Detect which cell encompasses the target text, then output its [x, y] center coordinate. 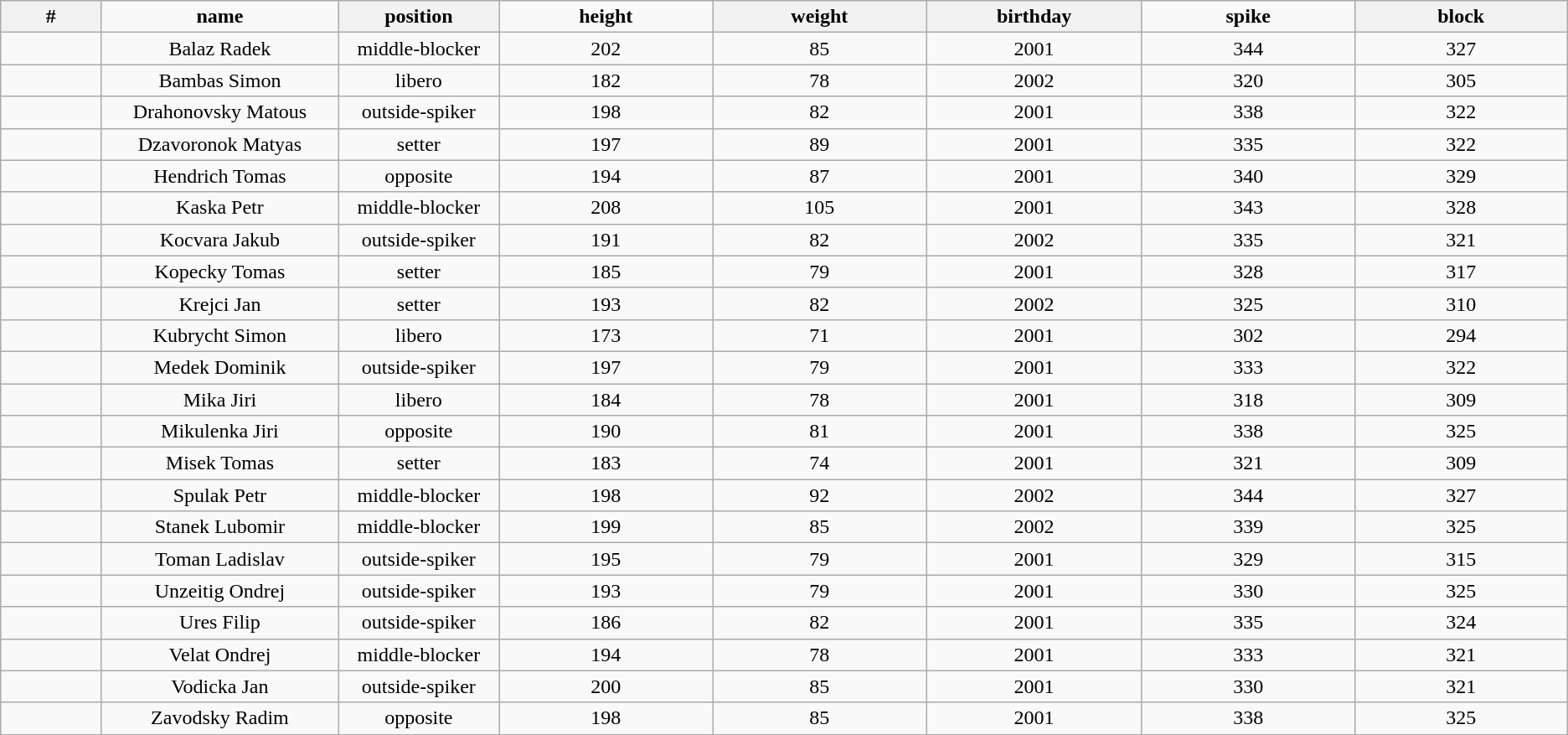
spike [1248, 17]
# [51, 17]
Unzeitig Ondrej [219, 591]
Drahonovsky Matous [219, 112]
Toman Ladislav [219, 559]
343 [1248, 208]
339 [1248, 527]
Velat Ondrej [219, 655]
200 [606, 686]
Kubrycht Simon [219, 335]
birthday [1034, 17]
190 [606, 432]
Mikulenka Jiri [219, 432]
Bambas Simon [219, 80]
92 [819, 495]
105 [819, 208]
height [606, 17]
199 [606, 527]
position [419, 17]
Medek Dominik [219, 367]
317 [1461, 272]
Zavodsky Radim [219, 718]
184 [606, 400]
191 [606, 240]
320 [1248, 80]
name [219, 17]
81 [819, 432]
71 [819, 335]
182 [606, 80]
183 [606, 463]
186 [606, 623]
89 [819, 144]
Balaz Radek [219, 49]
Spulak Petr [219, 495]
195 [606, 559]
318 [1248, 400]
Mika Jiri [219, 400]
302 [1248, 335]
Stanek Lubomir [219, 527]
Misek Tomas [219, 463]
weight [819, 17]
173 [606, 335]
Krejci Jan [219, 303]
324 [1461, 623]
Vodicka Jan [219, 686]
Ures Filip [219, 623]
Hendrich Tomas [219, 176]
310 [1461, 303]
202 [606, 49]
74 [819, 463]
Kaska Petr [219, 208]
Dzavoronok Matyas [219, 144]
Kocvara Jakub [219, 240]
185 [606, 272]
340 [1248, 176]
block [1461, 17]
87 [819, 176]
305 [1461, 80]
Kopecky Tomas [219, 272]
294 [1461, 335]
208 [606, 208]
315 [1461, 559]
